Search for the cell housing the specified text and yield its [X, Y] center coordinate. 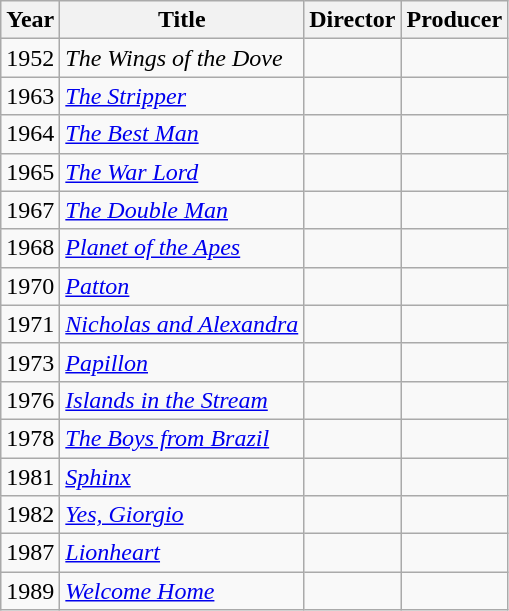
1963 [30, 96]
1970 [30, 286]
1965 [30, 172]
The Stripper [182, 96]
The Boys from Brazil [182, 438]
Director [352, 20]
Planet of the Apes [182, 248]
1978 [30, 438]
Lionheart [182, 553]
Sphinx [182, 477]
The Double Man [182, 210]
Title [182, 20]
Welcome Home [182, 591]
1976 [30, 400]
1952 [30, 58]
1973 [30, 362]
Producer [454, 20]
1982 [30, 515]
Papillon [182, 362]
1968 [30, 248]
1987 [30, 553]
1981 [30, 477]
1967 [30, 210]
Yes, Giorgio [182, 515]
Patton [182, 286]
1989 [30, 591]
Islands in the Stream [182, 400]
The War Lord [182, 172]
Nicholas and Alexandra [182, 324]
1971 [30, 324]
The Wings of the Dove [182, 58]
The Best Man [182, 134]
1964 [30, 134]
Year [30, 20]
